Detect which cell encompasses the target text, then output its [X, Y] center coordinate. 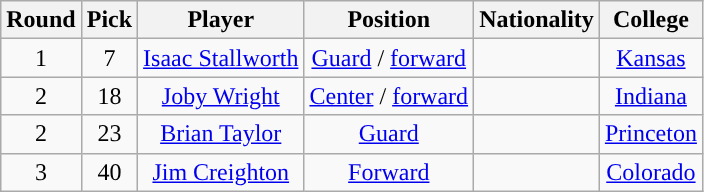
Nationality [537, 20]
Jim Creighton [221, 172]
Forward [389, 172]
Position [389, 20]
Round [41, 20]
Princeton [650, 134]
18 [109, 96]
Player [221, 20]
3 [41, 172]
Colorado [650, 172]
Brian Taylor [221, 134]
23 [109, 134]
Pick [109, 20]
7 [109, 58]
College [650, 20]
Center / forward [389, 96]
Guard [389, 134]
Kansas [650, 58]
Indiana [650, 96]
Joby Wright [221, 96]
40 [109, 172]
Guard / forward [389, 58]
1 [41, 58]
Isaac Stallworth [221, 58]
